Search for the cell housing the specified text and yield its (X, Y) center coordinate. 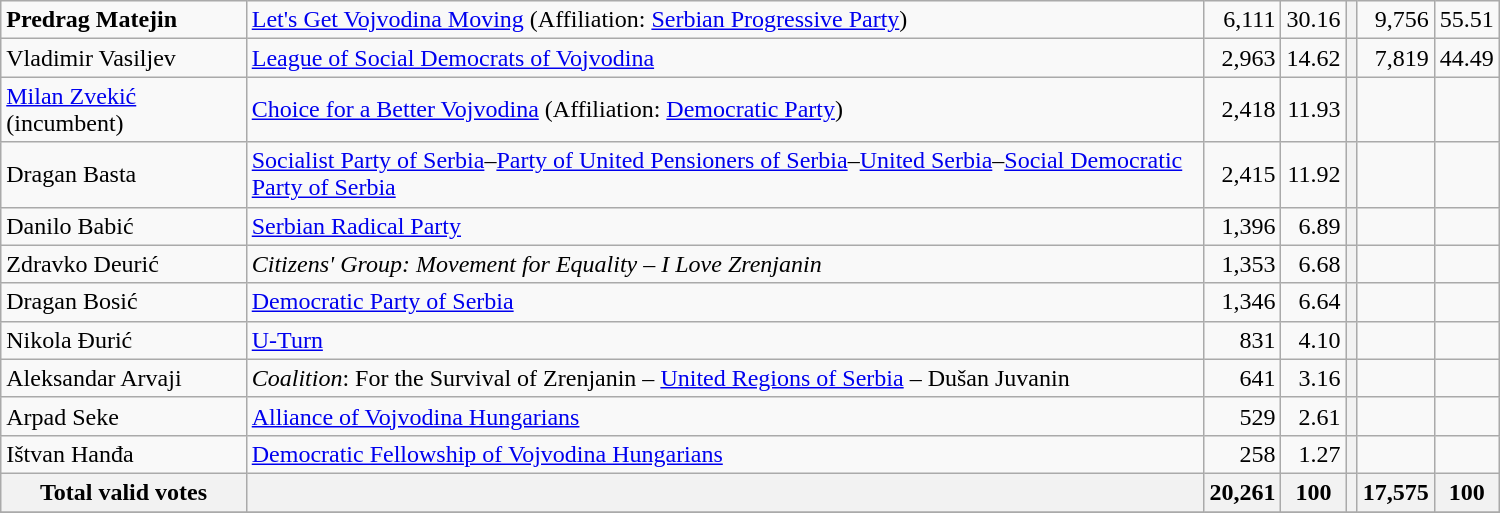
6.64 (1314, 302)
Predrag Matejin (124, 20)
2,415 (1242, 174)
9,756 (1396, 20)
Vladimir Vasiljev (124, 58)
Let's Get Vojvodina Moving (Affiliation: Serbian Progressive Party) (725, 20)
1,346 (1242, 302)
1,396 (1242, 226)
3.16 (1314, 378)
Serbian Radical Party (725, 226)
Socialist Party of Serbia–Party of United Pensioners of Serbia–United Serbia–Social Democratic Party of Serbia (725, 174)
Alliance of Vojvodina Hungarians (725, 416)
Arpad Seke (124, 416)
14.62 (1314, 58)
641 (1242, 378)
2,418 (1242, 110)
Coalition: For the Survival of Zrenjanin – United Regions of Serbia – Dušan Juvanin (725, 378)
55.51 (1466, 20)
Total valid votes (124, 492)
1,353 (1242, 264)
Democratic Party of Serbia (725, 302)
7,819 (1396, 58)
44.49 (1466, 58)
Nikola Đurić (124, 340)
U-Turn (725, 340)
6.68 (1314, 264)
529 (1242, 416)
6.89 (1314, 226)
2.61 (1314, 416)
League of Social Democrats of Vojvodina (725, 58)
30.16 (1314, 20)
17,575 (1396, 492)
Dragan Basta (124, 174)
Milan Zvekić (incumbent) (124, 110)
Ištvan Hanđa (124, 454)
Danilo Babić (124, 226)
Dragan Bosić (124, 302)
4.10 (1314, 340)
Democratic Fellowship of Vojvodina Hungarians (725, 454)
Aleksandar Arvaji (124, 378)
20,261 (1242, 492)
2,963 (1242, 58)
1.27 (1314, 454)
Choice for a Better Vojvodina (Affiliation: Democratic Party) (725, 110)
Zdravko Deurić (124, 264)
831 (1242, 340)
11.93 (1314, 110)
6,111 (1242, 20)
258 (1242, 454)
Citizens' Group: Movement for Equality – I Love Zrenjanin (725, 264)
11.92 (1314, 174)
